Find where the given text appears and provide that cell's center as (x, y) coordinate. 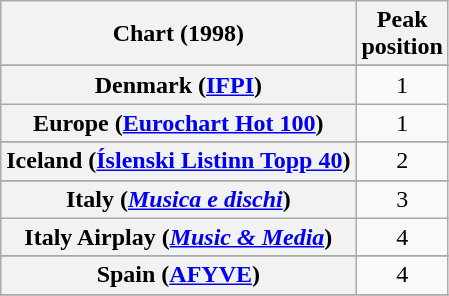
Denmark (IFPI) (178, 85)
Italy Airplay (Music & Media) (178, 237)
3 (402, 199)
Italy (Musica e dischi) (178, 199)
Chart (1998) (178, 34)
Europe (Eurochart Hot 100) (178, 123)
Iceland (Íslenski Listinn Topp 40) (178, 161)
Peakposition (402, 34)
Spain (AFYVE) (178, 275)
2 (402, 161)
